Identify which cell holds the provided text, then report its (X, Y) central coordinate. 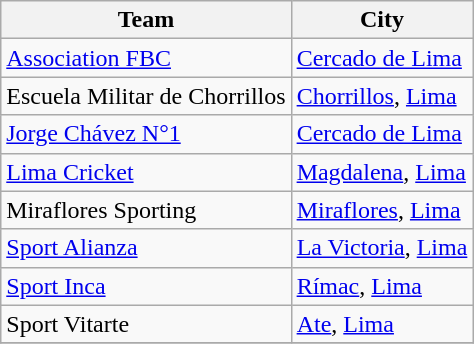
Sport Inca (146, 286)
Chorrillos, Lima (382, 96)
Jorge Chávez N°1 (146, 134)
Association FBC (146, 58)
City (382, 20)
Magdalena, Lima (382, 172)
Team (146, 20)
Miraflores Sporting (146, 210)
La Victoria, Lima (382, 248)
Miraflores, Lima (382, 210)
Escuela Militar de Chorrillos (146, 96)
Lima Cricket (146, 172)
Sport Vitarte (146, 324)
Sport Alianza (146, 248)
Rímac, Lima (382, 286)
Ate, Lima (382, 324)
